Find where the given text appears and provide that cell's center as (x, y) coordinate. 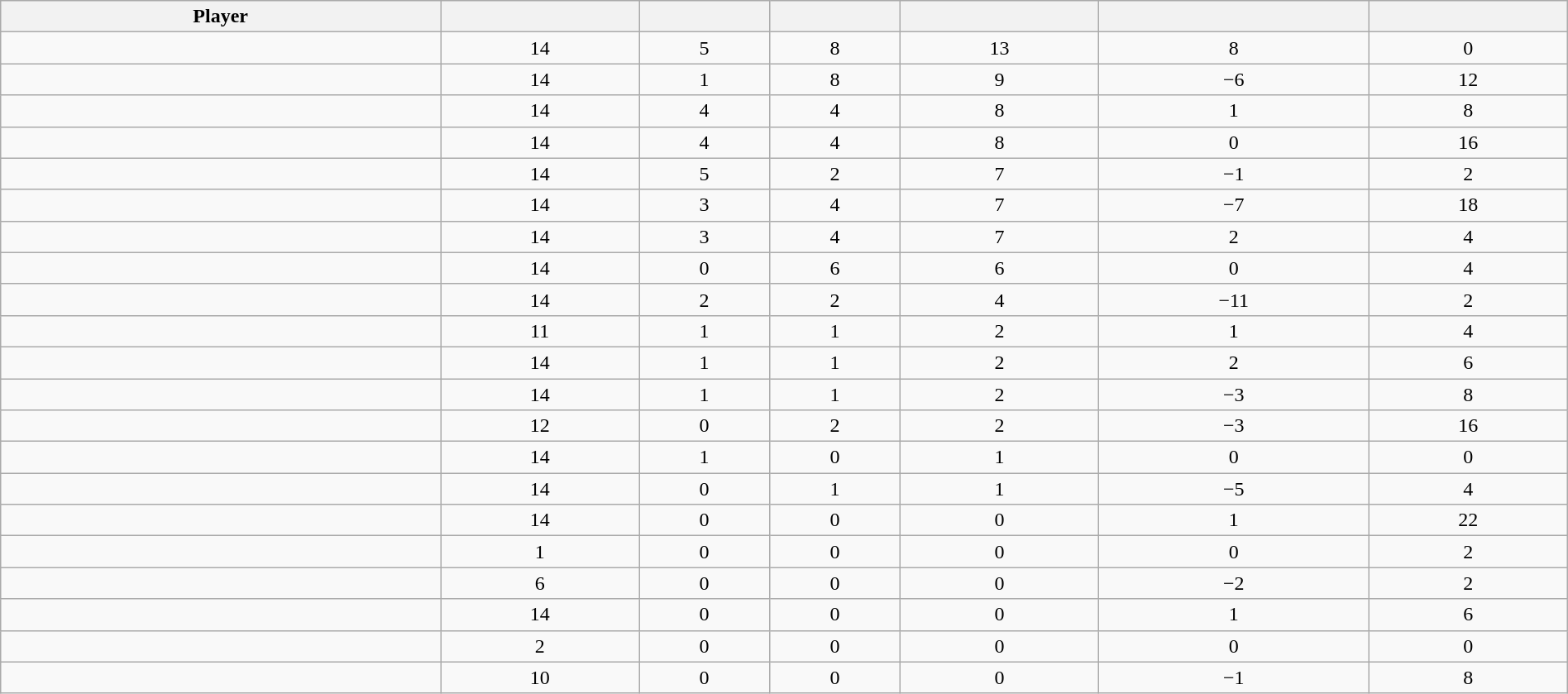
22 (1468, 520)
−7 (1234, 205)
−5 (1234, 489)
18 (1468, 205)
11 (540, 331)
Player (221, 17)
−11 (1234, 299)
−2 (1234, 583)
13 (999, 48)
9 (999, 79)
10 (540, 677)
−6 (1234, 79)
